Find where the given text appears and provide that cell's center as [x, y] coordinate. 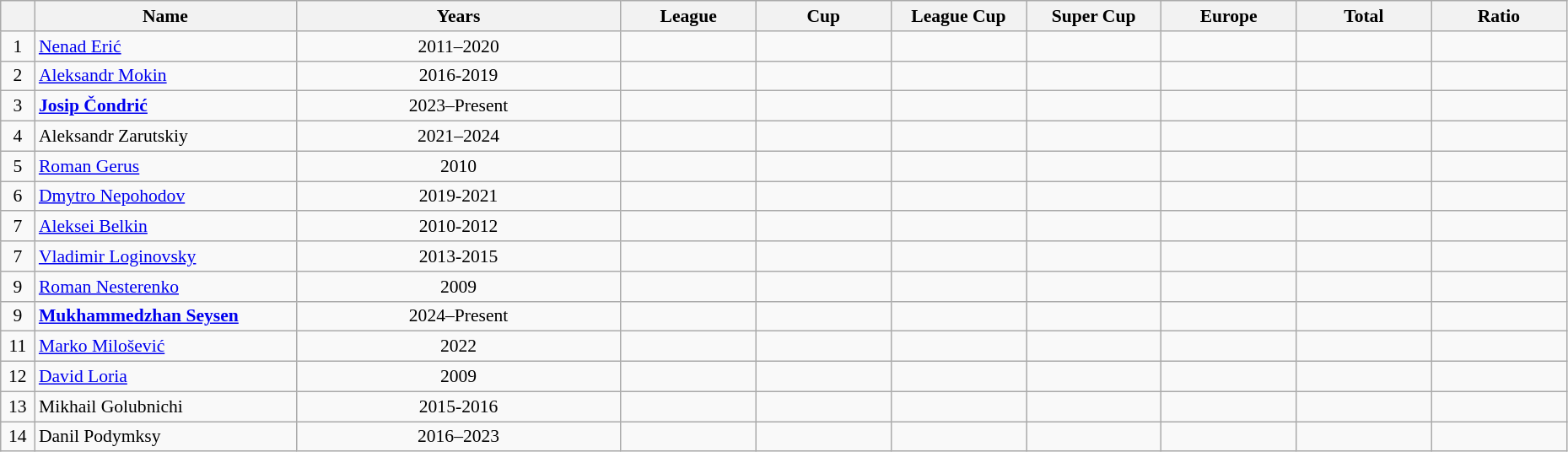
2021–2024 [459, 137]
2023–Present [459, 106]
3 [18, 106]
Josip Čondrić [165, 106]
Nenad Erić [165, 46]
Mikhail Golubnichi [165, 406]
Years [459, 16]
Europe [1229, 16]
1 [18, 46]
Aleksandr Zarutskiy [165, 137]
12 [18, 377]
4 [18, 137]
Danil Podymksy [165, 437]
Vladimir Loginovsky [165, 256]
13 [18, 406]
2016–2023 [459, 437]
Roman Nesterenko [165, 287]
Marko Milošević [165, 347]
2016-2019 [459, 76]
League [688, 16]
Aleksei Belkin [165, 227]
2015-2016 [459, 406]
Cup [823, 16]
2022 [459, 347]
11 [18, 347]
Total [1364, 16]
Aleksandr Mokin [165, 76]
Super Cup [1093, 16]
5 [18, 166]
14 [18, 437]
6 [18, 196]
2010 [459, 166]
2024–Present [459, 316]
2010-2012 [459, 227]
David Loria [165, 377]
Roman Gerus [165, 166]
2019-2021 [459, 196]
2 [18, 76]
Mukhammedzhan Seysen [165, 316]
2011–2020 [459, 46]
Ratio [1499, 16]
League Cup [958, 16]
Dmytro Nepohodov [165, 196]
2013-2015 [459, 256]
Name [165, 16]
